Provide the (X, Y) coordinate of the cell's center where the given text is located.  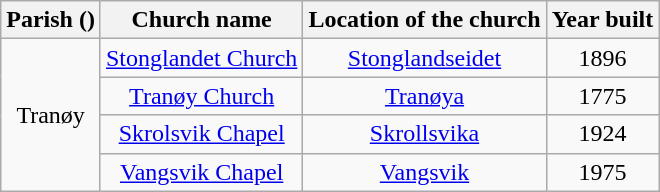
Vangsvik Chapel (201, 172)
Stonglandseidet (424, 58)
Tranøya (424, 96)
Stonglandet Church (201, 58)
1775 (602, 96)
Parish () (51, 20)
Year built (602, 20)
1924 (602, 134)
Location of the church (424, 20)
Skrollsvika (424, 134)
Tranøy Church (201, 96)
1975 (602, 172)
Vangsvik (424, 172)
1896 (602, 58)
Tranøy (51, 115)
Church name (201, 20)
Skrolsvik Chapel (201, 134)
